Identify which cell holds the provided text, then report its [X, Y] central coordinate. 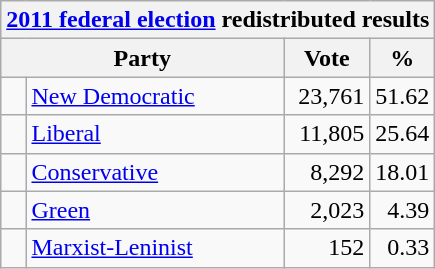
2,023 [327, 210]
Conservative [155, 172]
18.01 [402, 172]
Party [142, 58]
Liberal [155, 134]
51.62 [402, 96]
% [402, 58]
New Democratic [155, 96]
Marxist-Leninist [155, 248]
Vote [327, 58]
4.39 [402, 210]
2011 federal election redistributed results [218, 20]
0.33 [402, 248]
11,805 [327, 134]
Green [155, 210]
8,292 [327, 172]
152 [327, 248]
25.64 [402, 134]
23,761 [327, 96]
